Return (x, y) of the center of cell containing provided text 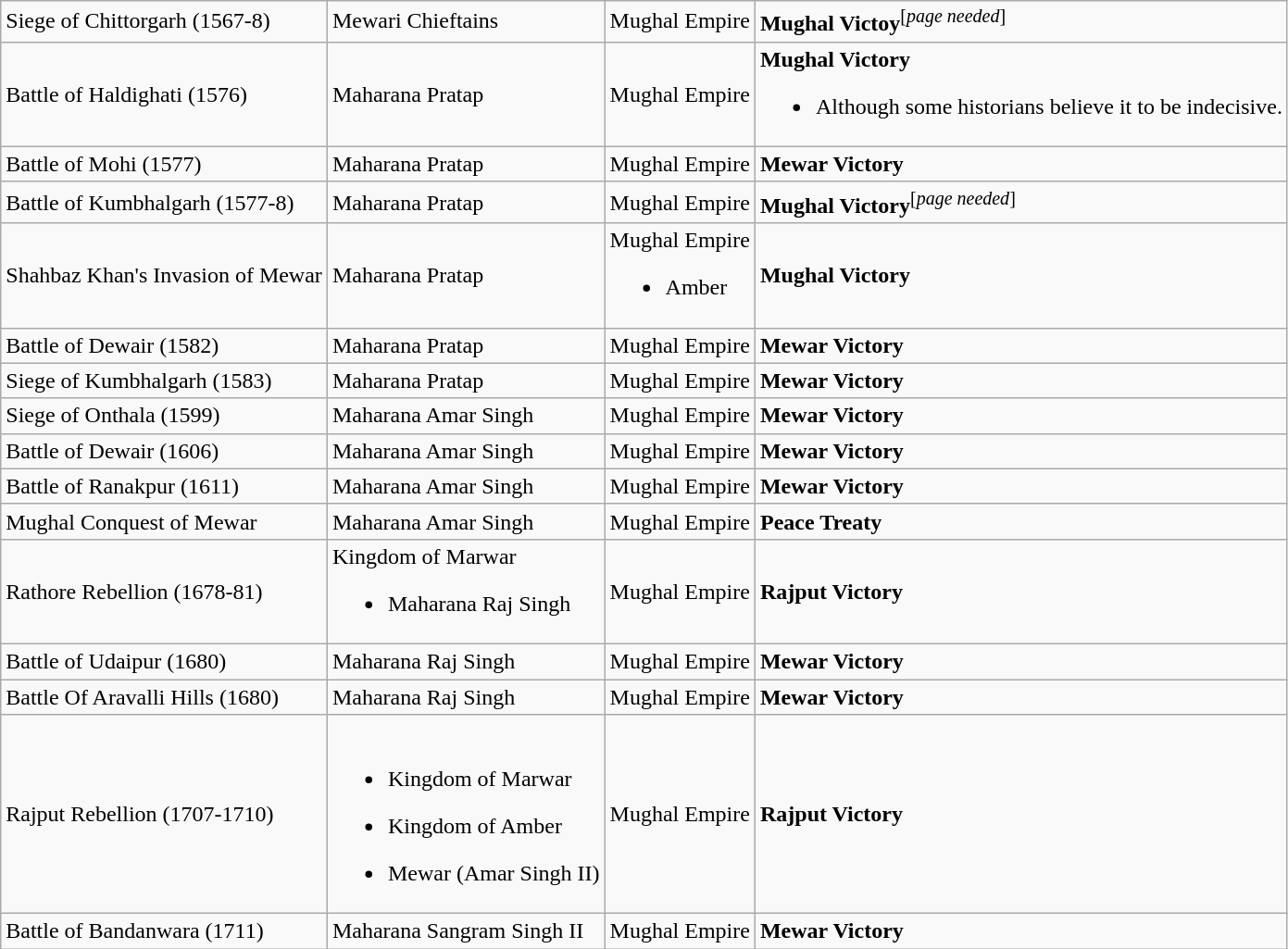
Battle of Bandanwara (1711) (165, 931)
Battle of Mohi (1577) (165, 164)
Battle of Udaipur (1680) (165, 661)
Shahbaz Khan's Invasion of Mewar (165, 276)
Siege of Kumbhalgarh (1583) (165, 381)
Siege of Onthala (1599) (165, 416)
Mughal Conquest of Mewar (165, 521)
Mughal VictoryAlthough some historians believe it to be indecisive. (1020, 94)
Rathore Rebellion (1678-81) (165, 591)
Mughal Victoy[page needed] (1020, 22)
Siege of Chittorgarh (1567-8) (165, 22)
Mewari Chieftains (466, 22)
Kingdom of MarwarMaharana Raj Singh (466, 591)
Battle of Ranakpur (1611) (165, 486)
Peace Treaty (1020, 521)
Battle of Dewair (1582) (165, 345)
Rajput Rebellion (1707-1710) (165, 815)
Battle of Kumbhalgarh (1577-8) (165, 202)
Battle Of Aravalli Hills (1680) (165, 697)
Battle of Dewair (1606) (165, 451)
Mughal Victory[page needed] (1020, 202)
Maharana Sangram Singh II (466, 931)
Battle of Haldighati (1576) (165, 94)
Kingdom of MarwarKingdom of AmberMewar (Amar Singh II) (466, 815)
Mughal Victory (1020, 276)
Mughal EmpireAmber (680, 276)
